Identify which cell holds the provided text, then report its (x, y) central coordinate. 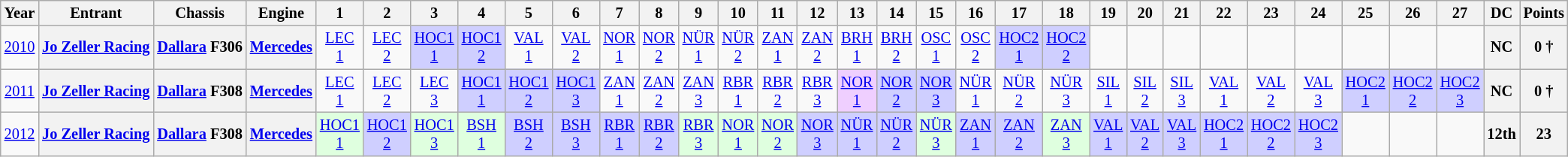
9 (698, 13)
22 (1224, 13)
Points (1544, 13)
4 (482, 13)
Entrant (96, 13)
SIL3 (1182, 91)
LEC3 (434, 91)
2012 (20, 134)
13 (858, 13)
BRH1 (858, 47)
5 (529, 13)
7 (619, 13)
BSH2 (529, 134)
Year (20, 13)
21 (1182, 13)
15 (936, 13)
6 (575, 13)
3 (434, 13)
14 (897, 13)
BRH2 (897, 47)
2 (387, 13)
12th (1502, 134)
BSH1 (482, 134)
2010 (20, 47)
26 (1413, 13)
19 (1108, 13)
25 (1365, 13)
Dallara F306 (200, 47)
12 (817, 13)
11 (778, 13)
SIL2 (1144, 91)
17 (1018, 13)
8 (659, 13)
BSH3 (575, 134)
24 (1319, 13)
20 (1144, 13)
Chassis (200, 13)
2011 (20, 91)
16 (976, 13)
Engine (281, 13)
27 (1460, 13)
1 (339, 13)
10 (737, 13)
OSC1 (936, 47)
DC (1502, 13)
18 (1066, 13)
SIL1 (1108, 91)
OSC2 (976, 47)
